Identify which cell holds the provided text, then report its [X, Y] central coordinate. 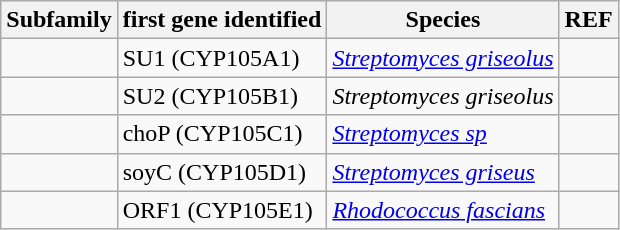
ORF1 (CYP105E1) [222, 210]
Streptomyces griseus [443, 172]
Species [443, 20]
SU2 (CYP105B1) [222, 96]
Subfamily [59, 20]
Rhodococcus fascians [443, 210]
choP (CYP105C1) [222, 134]
soyC (CYP105D1) [222, 172]
Streptomyces sp [443, 134]
first gene identified [222, 20]
REF [588, 20]
SU1 (CYP105A1) [222, 58]
